Scan for the cell matching the given text and deliver its (x, y) coordinate at center. 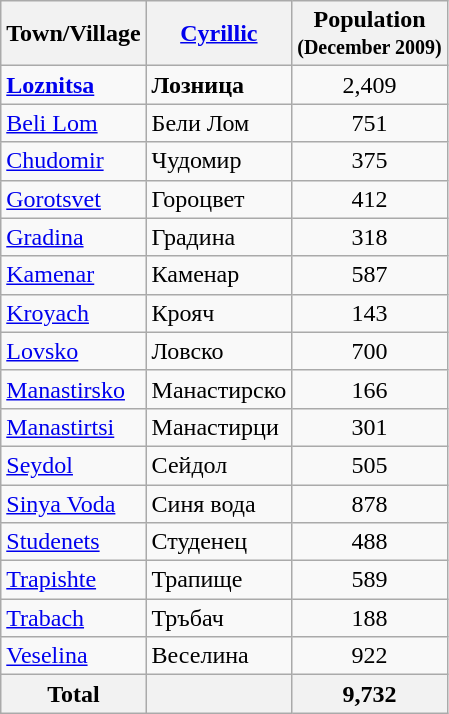
878 (370, 503)
Veselina (74, 656)
2,409 (370, 85)
375 (370, 161)
166 (370, 389)
Studenets (74, 542)
143 (370, 313)
Kamenar (74, 275)
Трапище (219, 580)
505 (370, 465)
Крояч (219, 313)
Веселина (219, 656)
Manastirtsi (74, 427)
Total (74, 694)
700 (370, 351)
488 (370, 542)
301 (370, 427)
Lovsko (74, 351)
Loznitsa (74, 85)
Gradina (74, 237)
Beli Lom (74, 123)
Seydol (74, 465)
Sinya Voda (74, 503)
Town/Village (74, 34)
Chudomir (74, 161)
587 (370, 275)
Gorotsvet (74, 199)
Студенец (219, 542)
Ловско (219, 351)
922 (370, 656)
Population(December 2009) (370, 34)
Kroyach (74, 313)
Сейдол (219, 465)
Тръбач (219, 618)
Гороцвет (219, 199)
751 (370, 123)
Каменар (219, 275)
Trabach (74, 618)
Манастирско (219, 389)
589 (370, 580)
Лозница (219, 85)
Манастирци (219, 427)
Manastirsko (74, 389)
Trapishte (74, 580)
Синя вода (219, 503)
412 (370, 199)
9,732 (370, 694)
Бели Лом (219, 123)
318 (370, 237)
188 (370, 618)
Cyrillic (219, 34)
Градина (219, 237)
Чудомир (219, 161)
